For the text-containing cell, return its midpoint in [X, Y] coordinate format. 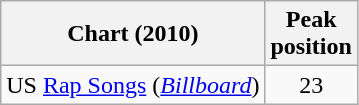
23 [311, 85]
Peakposition [311, 34]
US Rap Songs (Billboard) [133, 85]
Chart (2010) [133, 34]
